Identify which cell holds the provided text, then report its [X, Y] central coordinate. 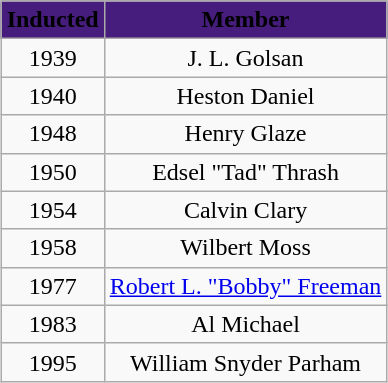
1940 [52, 96]
J. L. Golsan [246, 58]
1958 [52, 248]
Heston Daniel [246, 96]
Edsel "Tad" Thrash [246, 172]
Inducted [52, 20]
1939 [52, 58]
William Snyder Parham [246, 362]
1983 [52, 324]
1954 [52, 210]
1950 [52, 172]
1995 [52, 362]
Member [246, 20]
Henry Glaze [246, 134]
1977 [52, 286]
Robert L. "Bobby" Freeman [246, 286]
Wilbert Moss [246, 248]
1948 [52, 134]
Calvin Clary [246, 210]
Al Michael [246, 324]
